Pinpoint the cell where the given text exists, returning its (x, y) midpoint coordinate. 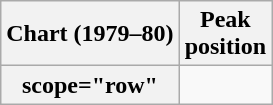
scope="row" (90, 85)
Peakposition (225, 34)
Chart (1979–80) (90, 34)
